Scan for the cell matching the given text and deliver its [x, y] coordinate at center. 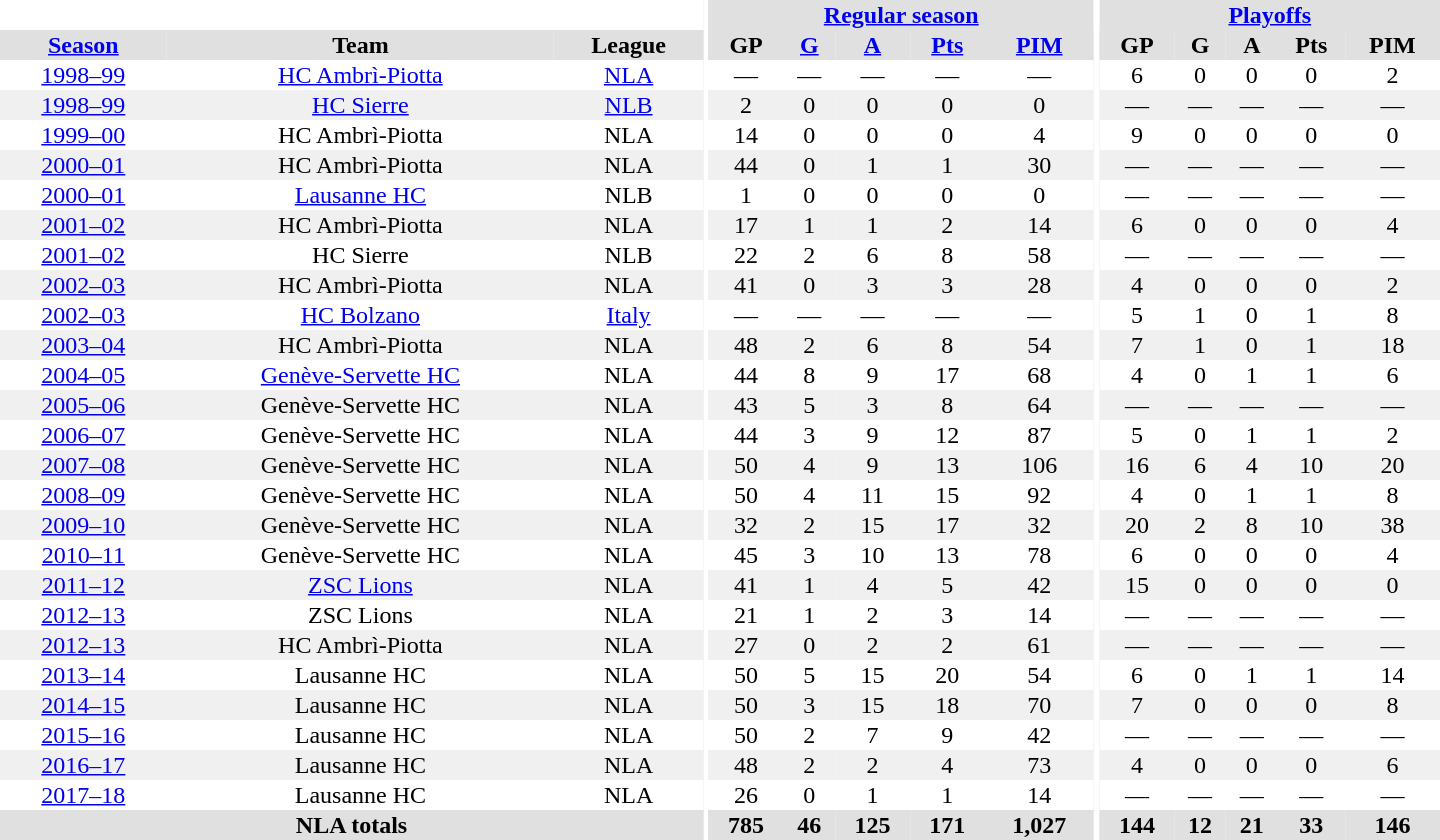
45 [746, 555]
70 [1040, 705]
22 [746, 255]
2005–06 [84, 405]
2013–14 [84, 675]
Regular season [902, 15]
78 [1040, 555]
Playoffs [1270, 15]
2003–04 [84, 345]
2016–17 [84, 765]
64 [1040, 405]
2008–09 [84, 495]
28 [1040, 285]
1999–00 [84, 135]
HC Bolzano [361, 315]
2010–11 [84, 555]
2015–16 [84, 735]
2017–18 [84, 795]
73 [1040, 765]
2014–15 [84, 705]
146 [1392, 825]
2007–08 [84, 465]
38 [1392, 525]
16 [1138, 465]
2011–12 [84, 585]
43 [746, 405]
171 [948, 825]
92 [1040, 495]
87 [1040, 435]
2004–05 [84, 375]
Season [84, 45]
1,027 [1040, 825]
125 [872, 825]
106 [1040, 465]
League [628, 45]
Italy [628, 315]
144 [1138, 825]
58 [1040, 255]
61 [1040, 645]
30 [1040, 165]
27 [746, 645]
11 [872, 495]
NLA totals [352, 825]
26 [746, 795]
46 [809, 825]
2006–07 [84, 435]
Team [361, 45]
2009–10 [84, 525]
785 [746, 825]
68 [1040, 375]
33 [1312, 825]
